Determine the [X, Y] coordinate at the center of the cell enclosing the given text.  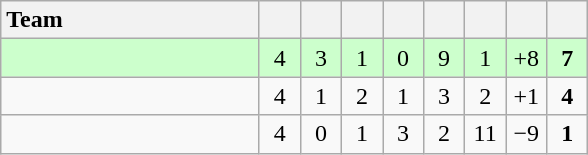
9 [444, 58]
+1 [526, 96]
Team [130, 20]
7 [568, 58]
−9 [526, 134]
11 [486, 134]
+8 [526, 58]
